Search for the cell housing the specified text and yield its (X, Y) center coordinate. 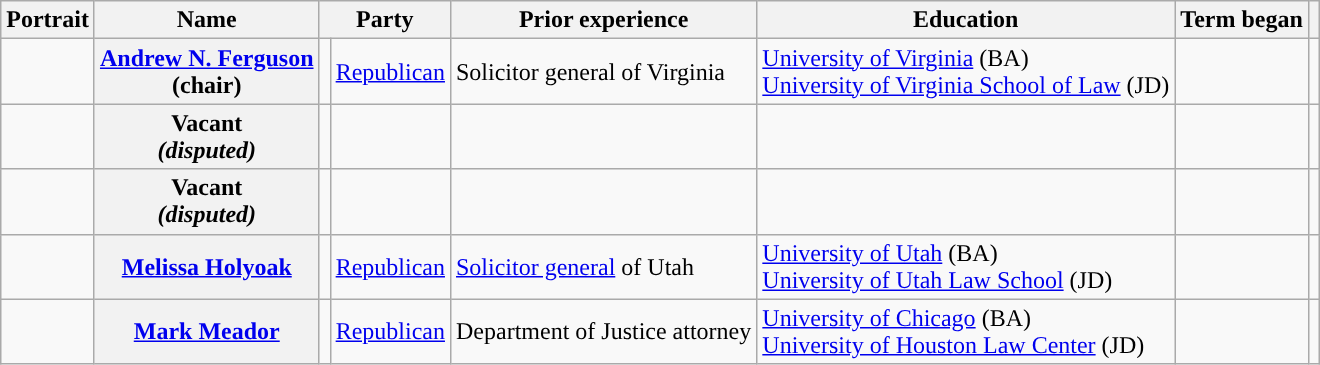
Mark Meador (206, 332)
Solicitor general of Virginia (603, 72)
Name (206, 20)
University of Utah (BA)University of Utah Law School (JD) (966, 266)
Department of Justice attorney (603, 332)
University of Virginia (BA)University of Virginia School of Law (JD) (966, 72)
Education (966, 20)
Term began (1242, 20)
Andrew N. Ferguson(chair) (206, 72)
Party (384, 20)
Prior experience (603, 20)
Solicitor general of Utah (603, 266)
Portrait (48, 20)
Melissa Holyoak (206, 266)
University of Chicago (BA)University of Houston Law Center (JD) (966, 332)
